Extract the [x, y] coordinate from the center of the cell holding the provided text.  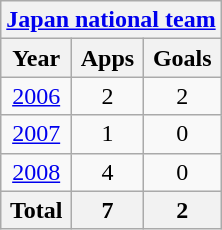
Goals [182, 58]
Total [36, 210]
7 [108, 210]
2007 [36, 134]
2008 [36, 172]
2006 [36, 96]
Japan national team [111, 20]
Apps [108, 58]
4 [108, 172]
Year [36, 58]
1 [108, 134]
